Search for the cell housing the specified text and yield its (x, y) center coordinate. 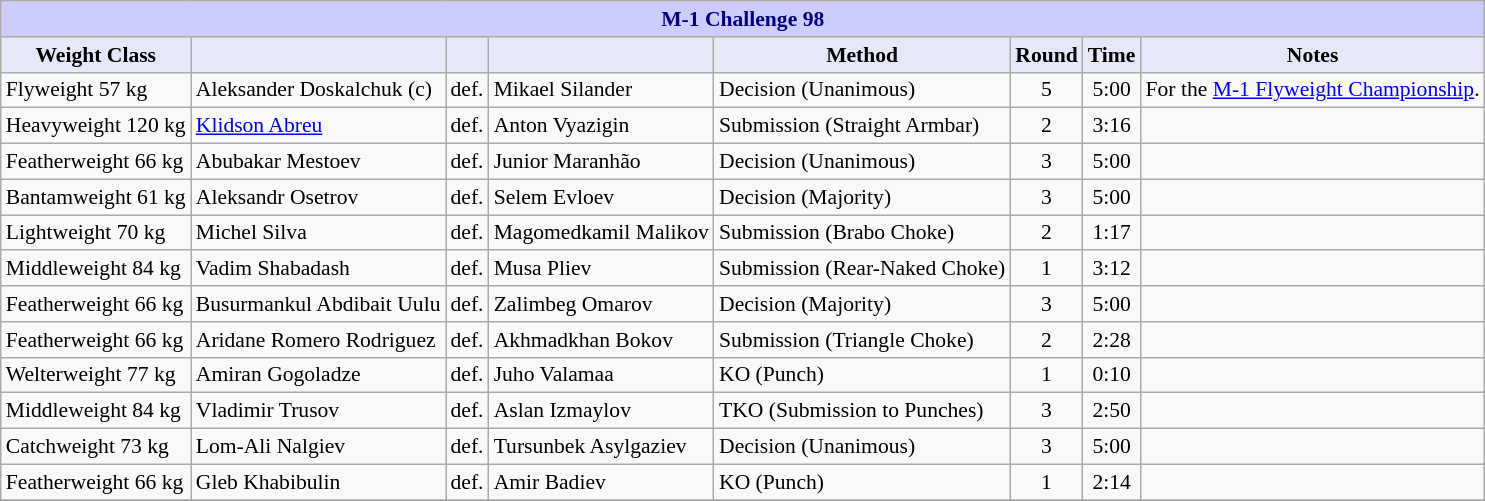
Abubakar Mestoev (318, 162)
Bantamweight 61 kg (96, 197)
Amir Badiev (602, 482)
Aleksandr Osetrov (318, 197)
Aridane Romero Rodriguez (318, 340)
Zalimbeg Omarov (602, 304)
Mikael Silander (602, 90)
Junior Maranhão (602, 162)
Michel Silva (318, 233)
TKO (Submission to Punches) (862, 411)
1:17 (1112, 233)
Lom-Ali Nalgiev (318, 447)
0:10 (1112, 375)
3:12 (1112, 269)
Submission (Triangle Choke) (862, 340)
Submission (Rear-Naked Choke) (862, 269)
Submission (Brabo Choke) (862, 233)
Amiran Gogoladze (318, 375)
Akhmadkhan Bokov (602, 340)
3:16 (1112, 126)
Anton Vyazigin (602, 126)
Heavyweight 120 kg (96, 126)
Welterweight 77 kg (96, 375)
Weight Class (96, 55)
Busurmankul Abdibait Uulu (318, 304)
Method (862, 55)
Klidson Abreu (318, 126)
Tursunbek Asylgaziev (602, 447)
Flyweight 57 kg (96, 90)
Selem Evloev (602, 197)
Juho Valamaa (602, 375)
Submission (Straight Armbar) (862, 126)
Notes (1312, 55)
Gleb Khabibulin (318, 482)
5 (1046, 90)
Lightweight 70 kg (96, 233)
Aslan Izmaylov (602, 411)
Magomedkamil Malikov (602, 233)
For the M-1 Flyweight Championship. (1312, 90)
Vladimir Trusov (318, 411)
Aleksander Doskalchuk (c) (318, 90)
Round (1046, 55)
M-1 Challenge 98 (743, 19)
2:28 (1112, 340)
Time (1112, 55)
Vadim Shabadash (318, 269)
2:14 (1112, 482)
Catchweight 73 kg (96, 447)
2:50 (1112, 411)
Musa Pliev (602, 269)
